Locate the cell with the specified text and output its [x, y] center coordinate. 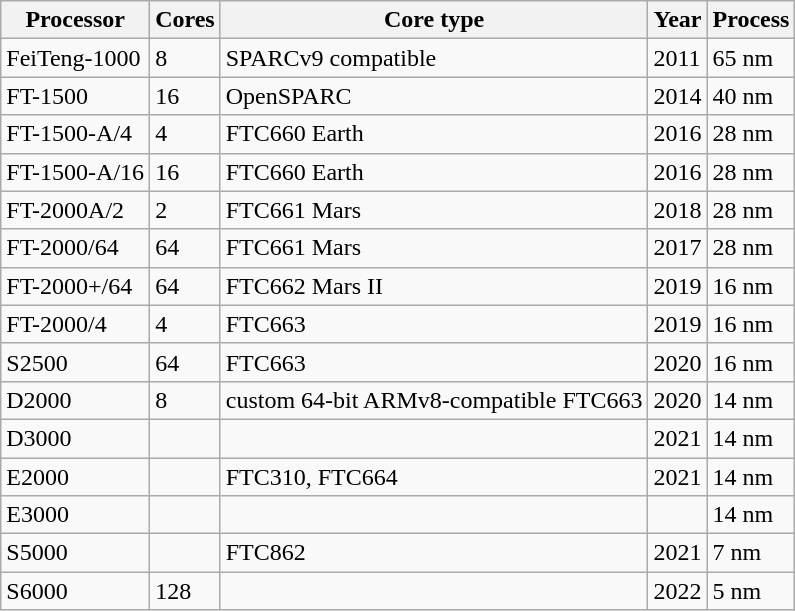
E3000 [76, 515]
7 nm [751, 553]
D2000 [76, 400]
128 [186, 591]
2017 [678, 248]
2014 [678, 96]
2018 [678, 210]
65 nm [751, 58]
FT-1500-A/4 [76, 134]
5 nm [751, 591]
2022 [678, 591]
OpenSPARC [434, 96]
FT-1500-A/16 [76, 172]
FT-2000/4 [76, 324]
2011 [678, 58]
S2500 [76, 362]
Year [678, 20]
FeiTeng-1000 [76, 58]
FT-2000/64 [76, 248]
SPARCv9 compatible [434, 58]
Cores [186, 20]
D3000 [76, 438]
FTC310, FTC664 [434, 477]
custom 64-bit ARMv8-compatible FTC663 [434, 400]
FT-1500 [76, 96]
Core type [434, 20]
FT-2000A/2 [76, 210]
FT-2000+/64 [76, 286]
S6000 [76, 591]
FTC662 Mars II [434, 286]
FTC862 [434, 553]
Process [751, 20]
Processor [76, 20]
S5000 [76, 553]
E2000 [76, 477]
40 nm [751, 96]
2 [186, 210]
